Find where the given text appears and provide that cell's center as [X, Y] coordinate. 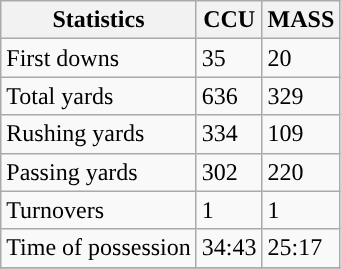
302 [229, 172]
CCU [229, 20]
636 [229, 96]
First downs [99, 58]
109 [301, 134]
25:17 [301, 248]
20 [301, 58]
34:43 [229, 248]
Total yards [99, 96]
Statistics [99, 20]
334 [229, 134]
MASS [301, 20]
329 [301, 96]
Turnovers [99, 210]
35 [229, 58]
220 [301, 172]
Time of possession [99, 248]
Passing yards [99, 172]
Rushing yards [99, 134]
